Output the (X, Y) coordinate of the center of the cell containing the given text.  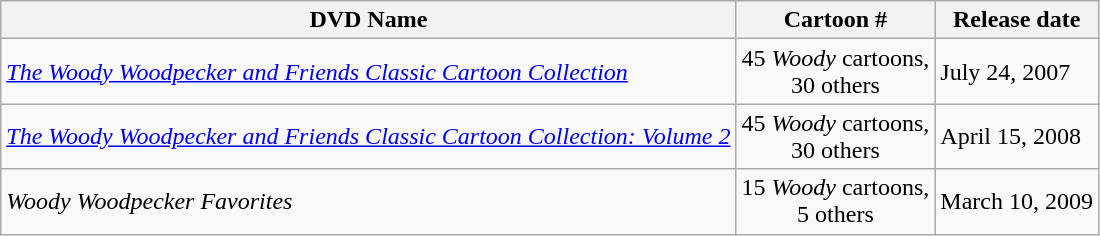
Woody Woodpecker Favorites (368, 202)
March 10, 2009 (1017, 202)
Release date (1017, 20)
Cartoon # (836, 20)
The Woody Woodpecker and Friends Classic Cartoon Collection (368, 72)
July 24, 2007 (1017, 72)
DVD Name (368, 20)
The Woody Woodpecker and Friends Classic Cartoon Collection: Volume 2 (368, 136)
15 Woody cartoons, 5 others (836, 202)
April 15, 2008 (1017, 136)
